Capture the cell that displays the provided text and extract its [X, Y] central coordinate. 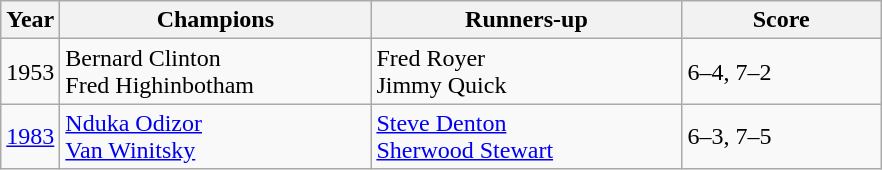
Steve Denton Sherwood Stewart [526, 136]
1953 [30, 72]
Fred Royer Jimmy Quick [526, 72]
Year [30, 20]
6–3, 7–5 [782, 136]
1983 [30, 136]
Score [782, 20]
Runners-up [526, 20]
Champions [216, 20]
Bernard Clinton Fred Highinbotham [216, 72]
Nduka Odizor Van Winitsky [216, 136]
6–4, 7–2 [782, 72]
